For the text-containing cell, return its midpoint in (x, y) coordinate format. 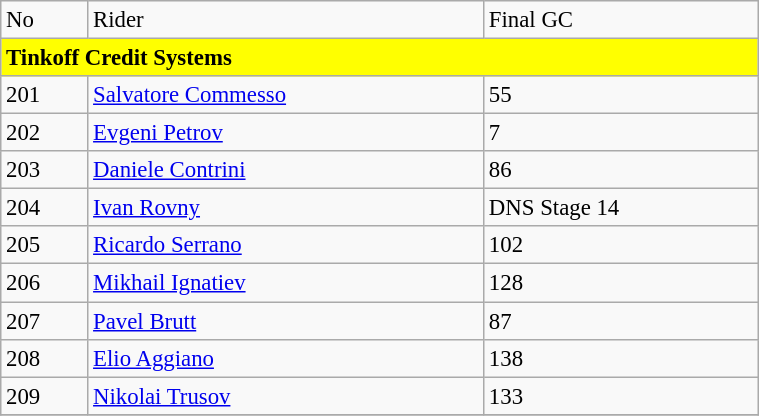
86 (621, 170)
Pavel Brutt (286, 321)
Mikhail Ignatiev (286, 283)
Ivan Rovny (286, 208)
Ricardo Serrano (286, 245)
Final GC (621, 20)
128 (621, 283)
206 (44, 283)
201 (44, 95)
138 (621, 358)
209 (44, 396)
208 (44, 358)
Elio Aggiano (286, 358)
202 (44, 133)
Nikolai Trusov (286, 396)
Rider (286, 20)
87 (621, 321)
Tinkoff Credit Systems (380, 58)
DNS Stage 14 (621, 208)
7 (621, 133)
203 (44, 170)
102 (621, 245)
133 (621, 396)
No (44, 20)
55 (621, 95)
207 (44, 321)
204 (44, 208)
Evgeni Petrov (286, 133)
Daniele Contrini (286, 170)
205 (44, 245)
Salvatore Commesso (286, 95)
